Determine the [x, y] coordinate at the center of the cell enclosing the given text.  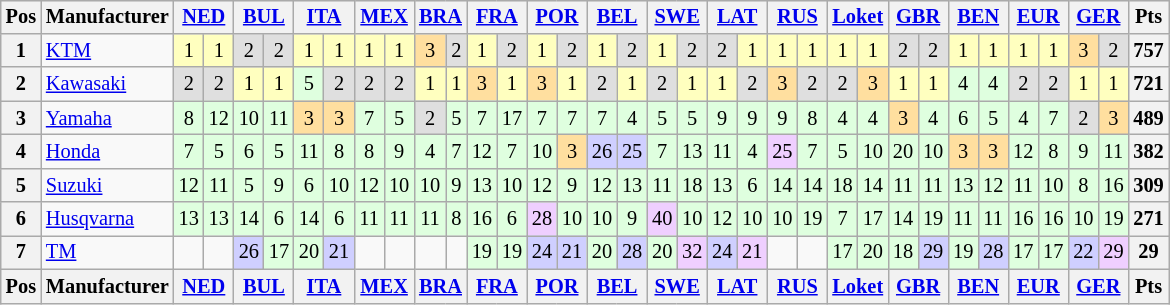
757 [1148, 51]
721 [1148, 84]
TM [108, 253]
40 [662, 219]
309 [1148, 185]
Yamaha [108, 118]
Husqvarna [108, 219]
Kawasaki [108, 84]
271 [1148, 219]
22 [1083, 253]
382 [1148, 152]
489 [1148, 118]
KTM [108, 51]
Honda [108, 152]
Suzuki [108, 185]
32 [692, 253]
